Find where the given text appears and provide that cell's center as [x, y] coordinate. 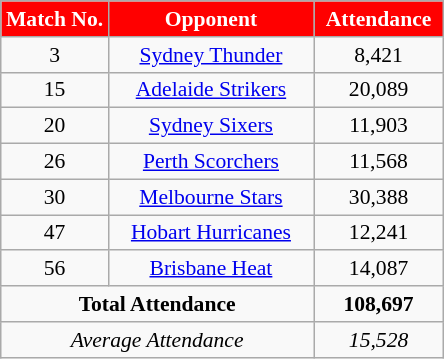
12,241 [379, 233]
15 [55, 90]
Sydney Thunder [210, 55]
Hobart Hurricanes [210, 233]
11,903 [379, 126]
14,087 [379, 269]
Melbourne Stars [210, 197]
30 [55, 197]
30,388 [379, 197]
Total Attendance [158, 304]
11,568 [379, 162]
Attendance [379, 19]
20 [55, 126]
108,697 [379, 304]
Brisbane Heat [210, 269]
47 [55, 233]
3 [55, 55]
26 [55, 162]
Opponent [210, 19]
56 [55, 269]
Adelaide Strikers [210, 90]
15,528 [379, 340]
Average Attendance [158, 340]
Match No. [55, 19]
Perth Scorchers [210, 162]
8,421 [379, 55]
Sydney Sixers [210, 126]
20,089 [379, 90]
